Locate the cell with the specified text and output its [X, Y] center coordinate. 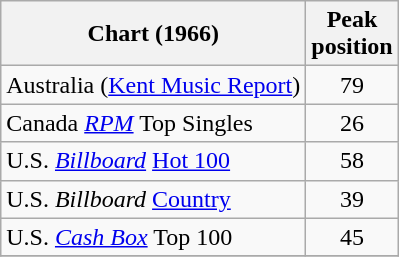
Peakposition [352, 34]
U.S. Billboard Hot 100 [154, 161]
45 [352, 237]
26 [352, 123]
Canada RPM Top Singles [154, 123]
58 [352, 161]
U.S. Cash Box Top 100 [154, 237]
39 [352, 199]
Chart (1966) [154, 34]
U.S. Billboard Country [154, 199]
79 [352, 85]
Australia (Kent Music Report) [154, 85]
